Return the (x, y) coordinate for the center point of the cell that contains the specified text.  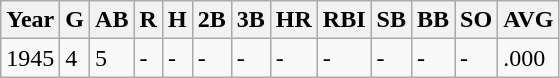
G (75, 20)
HR (294, 20)
2B (212, 20)
1945 (30, 58)
AB (112, 20)
5 (112, 58)
R (148, 20)
.000 (528, 58)
AVG (528, 20)
3B (250, 20)
Year (30, 20)
4 (75, 58)
RBI (344, 20)
SO (476, 20)
BB (432, 20)
SB (391, 20)
H (177, 20)
